From the cell containing the given text, extract its center point as (x, y) coordinate. 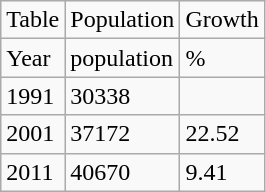
1991 (33, 96)
population (122, 58)
Year (33, 58)
37172 (122, 134)
2001 (33, 134)
% (222, 58)
Growth (222, 20)
40670 (122, 172)
Table (33, 20)
22.52 (222, 134)
Population (122, 20)
30338 (122, 96)
9.41 (222, 172)
2011 (33, 172)
